Determine the (X, Y) coordinate at the center of the cell enclosing the given text.  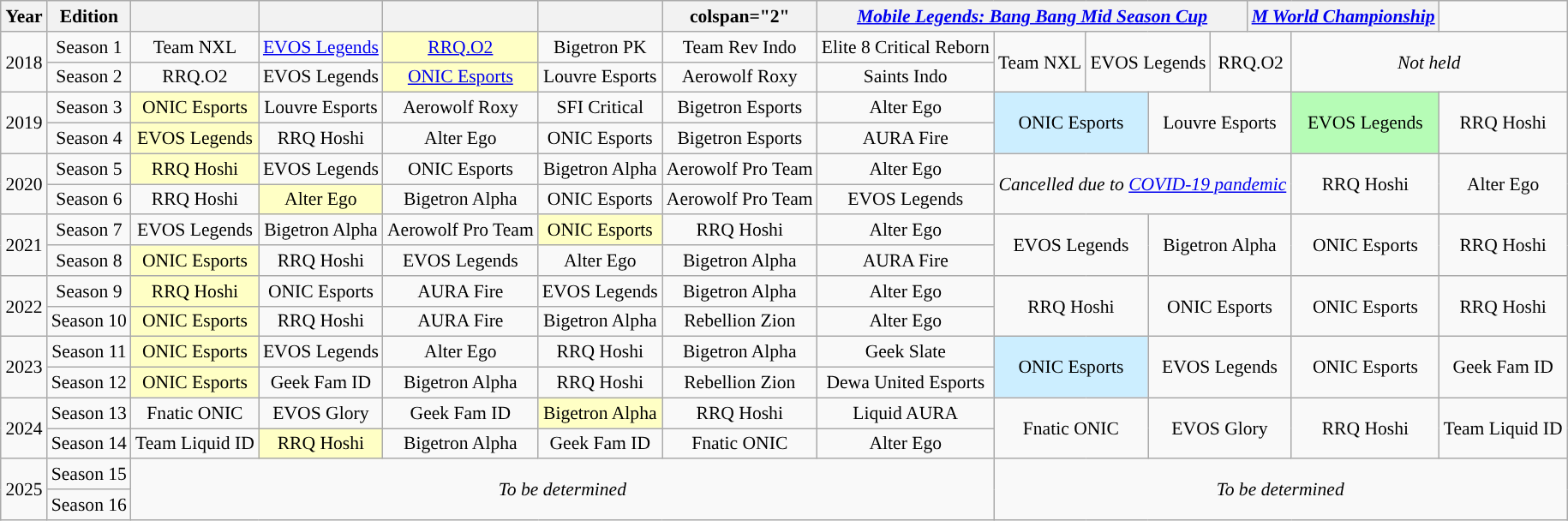
Cancelled due to COVID-19 pandemic (1143, 183)
2019 (24, 123)
Season 1 (89, 47)
Geek Slate (906, 352)
2022 (24, 307)
Season 13 (89, 413)
2025 (24, 490)
Dewa United Esports (906, 383)
Not held (1429, 62)
Season 6 (89, 200)
Season 9 (89, 291)
2020 (24, 183)
Season 3 (89, 108)
Season 12 (89, 383)
Season 7 (89, 231)
Team Rev Indo (740, 47)
Saints Indo (906, 77)
Season 15 (89, 475)
Year (24, 16)
Mobile Legends: Bang Bang Mid Season Cup (1032, 16)
Bigetron PK (600, 47)
M World Championship (1344, 16)
2024 (24, 428)
Season 10 (89, 321)
Season 11 (89, 352)
Season 16 (89, 505)
Season 8 (89, 260)
Season 5 (89, 169)
Elite 8 Critical Reborn (906, 47)
2018 (24, 62)
Liquid AURA (906, 413)
2021 (24, 245)
SFI Critical (600, 108)
2023 (24, 367)
colspan="2" (740, 16)
Season 14 (89, 444)
Season 2 (89, 77)
Season 4 (89, 139)
Edition (89, 16)
